Identify which cell holds the provided text, then report its [X, Y] central coordinate. 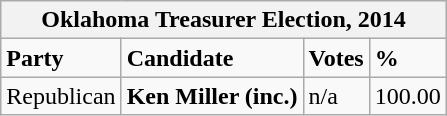
Votes [336, 58]
Oklahoma Treasurer Election, 2014 [224, 20]
Republican [61, 96]
Ken Miller (inc.) [212, 96]
Party [61, 58]
% [408, 58]
100.00 [408, 96]
Candidate [212, 58]
n/a [336, 96]
